For the text-containing cell, return its midpoint in (X, Y) coordinate format. 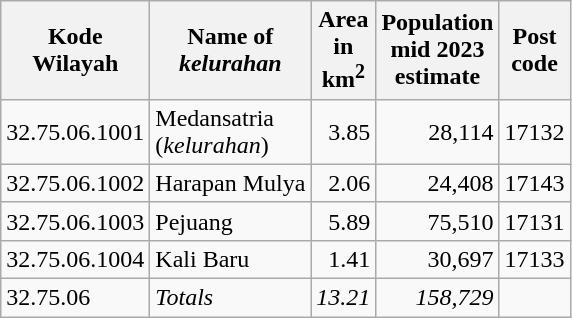
1.41 (344, 259)
32.75.06.1004 (76, 259)
24,408 (438, 183)
Pejuang (230, 221)
32.75.06 (76, 298)
17133 (534, 259)
17131 (534, 221)
Totals (230, 298)
30,697 (438, 259)
17143 (534, 183)
3.85 (344, 132)
Postcode (534, 50)
Name of kelurahan (230, 50)
Harapan Mulya (230, 183)
17132 (534, 132)
Kode Wilayah (76, 50)
28,114 (438, 132)
Area in km2 (344, 50)
32.75.06.1002 (76, 183)
5.89 (344, 221)
2.06 (344, 183)
32.75.06.1003 (76, 221)
13.21 (344, 298)
Kali Baru (230, 259)
Populationmid 2023estimate (438, 50)
75,510 (438, 221)
32.75.06.1001 (76, 132)
Medansatria (kelurahan) (230, 132)
158,729 (438, 298)
